Determine the [x, y] coordinate at the center of the cell enclosing the given text.  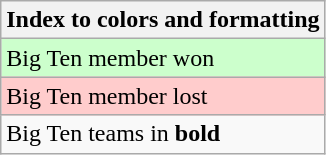
Index to colors and formatting [163, 20]
Big Ten teams in bold [163, 134]
Big Ten member lost [163, 96]
Big Ten member won [163, 58]
